Return the (X, Y) coordinate for the center point of the cell that contains the specified text.  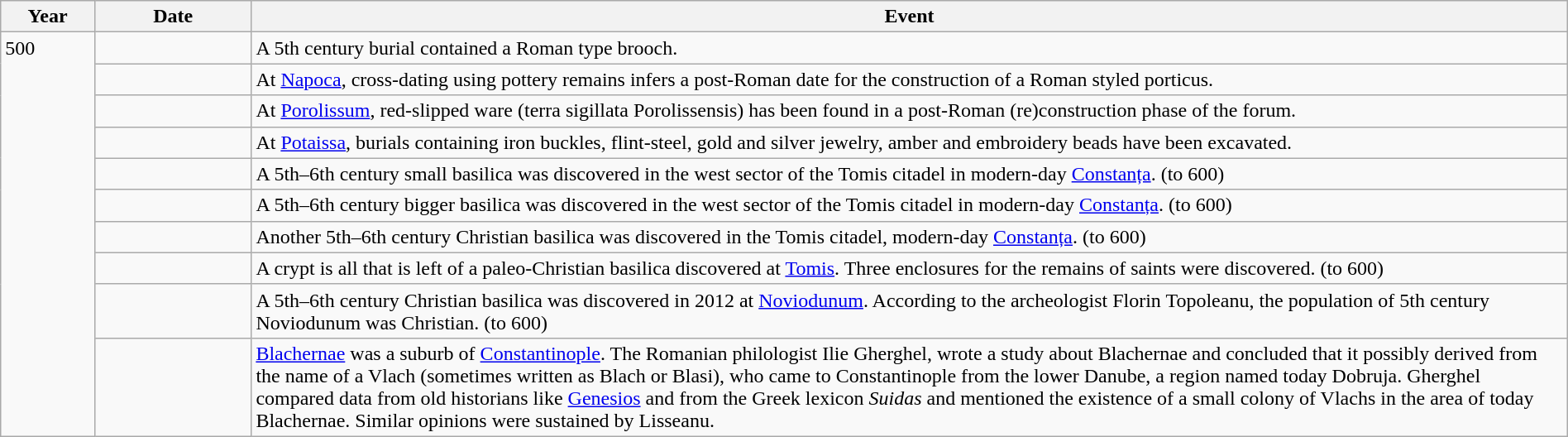
At Porolissum, red-slipped ware (terra sigillata Porolissensis) has been found in a post-Roman (re)construction phase of the forum. (910, 111)
Another 5th–6th century Christian basilica was discovered in the Tomis citadel, modern-day Constanța. (to 600) (910, 237)
A 5th century burial contained a Roman type brooch. (910, 48)
500 (48, 235)
Year (48, 17)
A 5th–6th century small basilica was discovered in the west sector of the Tomis citadel in modern-day Constanța. (to 600) (910, 174)
Event (910, 17)
Date (172, 17)
A crypt is all that is left of a paleo-Christian basilica discovered at Tomis. Three enclosures for the remains of saints were discovered. (to 600) (910, 268)
At Napoca, cross-dating using pottery remains infers a post-Roman date for the construction of a Roman styled porticus. (910, 79)
A 5th–6th century bigger basilica was discovered in the west sector of the Tomis citadel in modern-day Constanța. (to 600) (910, 205)
At Potaissa, burials containing iron buckles, flint-steel, gold and silver jewelry, amber and embroidery beads have been excavated. (910, 142)
